Return (x, y) of the center of cell containing provided text 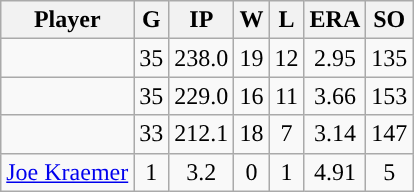
212.1 (202, 134)
3.66 (335, 96)
G (152, 20)
7 (286, 134)
18 (252, 134)
W (252, 20)
33 (152, 134)
IP (202, 20)
16 (252, 96)
153 (390, 96)
3.14 (335, 134)
12 (286, 58)
238.0 (202, 58)
0 (252, 172)
Joe Kraemer (68, 172)
135 (390, 58)
L (286, 20)
SO (390, 20)
ERA (335, 20)
147 (390, 134)
11 (286, 96)
19 (252, 58)
Player (68, 20)
4.91 (335, 172)
229.0 (202, 96)
2.95 (335, 58)
5 (390, 172)
3.2 (202, 172)
